For the text-containing cell, return its midpoint in [X, Y] coordinate format. 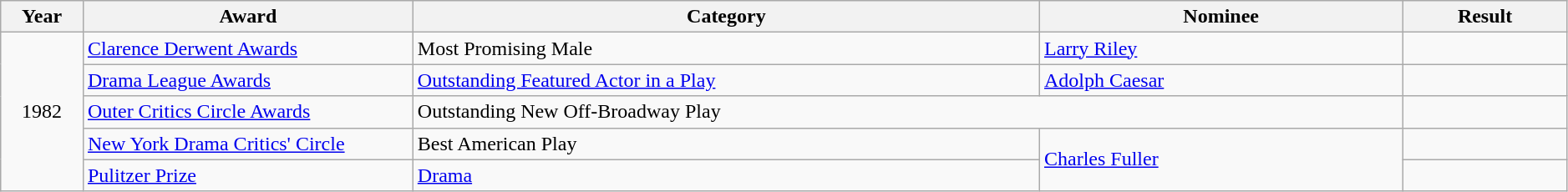
Drama [726, 175]
Outstanding Featured Actor in a Play [726, 80]
Result [1485, 17]
Outer Critics Circle Awards [247, 112]
Larry Riley [1220, 48]
Best American Play [726, 144]
Pulitzer Prize [247, 175]
Adolph Caesar [1220, 80]
New York Drama Critics' Circle [247, 144]
Nominee [1220, 17]
Outstanding New Off-Broadway Play [907, 112]
Drama League Awards [247, 80]
Year [42, 17]
Charles Fuller [1220, 159]
1982 [42, 112]
Most Promising Male [726, 48]
Clarence Derwent Awards [247, 48]
Award [247, 17]
Category [726, 17]
